Scan for the cell matching the given text and deliver its (x, y) coordinate at center. 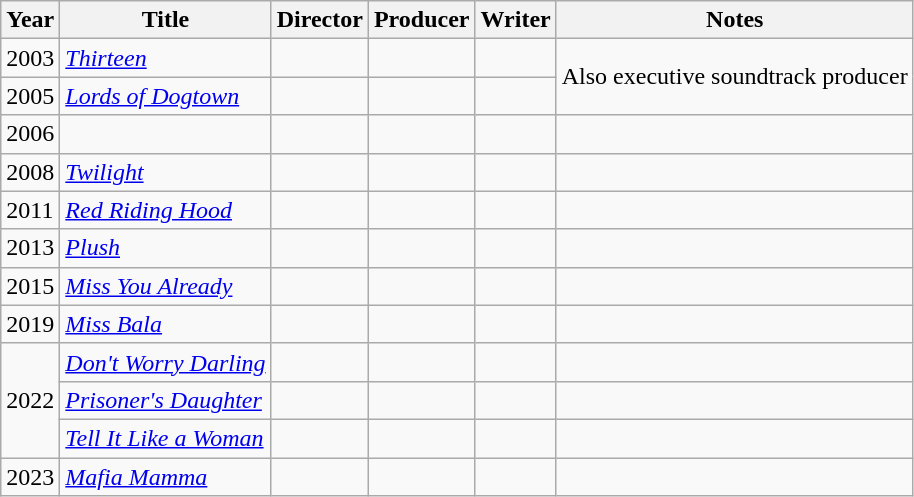
2006 (30, 134)
Twilight (166, 172)
Tell It Like a Woman (166, 438)
2015 (30, 286)
Lords of Dogtown (166, 96)
Also executive soundtrack producer (734, 77)
Notes (734, 20)
2003 (30, 58)
2011 (30, 210)
Year (30, 20)
Plush (166, 248)
2023 (30, 477)
2013 (30, 248)
Thirteen (166, 58)
2019 (30, 324)
Writer (516, 20)
2022 (30, 400)
2005 (30, 96)
2008 (30, 172)
Mafia Mamma (166, 477)
Director (320, 20)
Prisoner's Daughter (166, 400)
Don't Worry Darling (166, 362)
Red Riding Hood (166, 210)
Miss You Already (166, 286)
Producer (422, 20)
Title (166, 20)
Miss Bala (166, 324)
